Extract the (x, y) coordinate from the center of the cell holding the provided text.  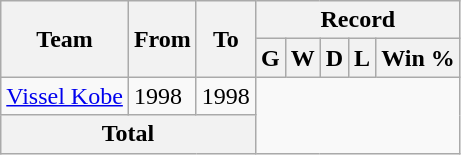
Win % (418, 58)
W (302, 58)
G (270, 58)
Total (128, 134)
L (362, 58)
Vissel Kobe (65, 96)
From (162, 39)
D (334, 58)
Record (358, 20)
Team (65, 39)
To (226, 39)
